Capture the cell that displays the provided text and extract its (x, y) central coordinate. 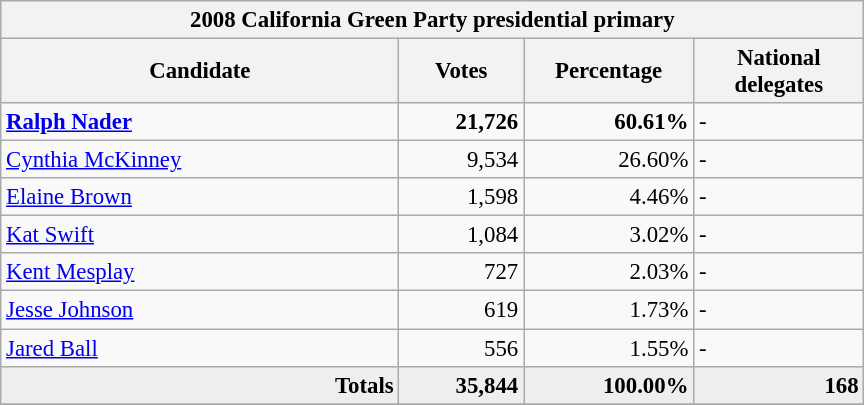
Percentage (609, 72)
Ralph Nader (200, 122)
26.60% (609, 160)
556 (462, 348)
Candidate (200, 72)
Votes (462, 72)
727 (462, 273)
619 (462, 310)
9,534 (462, 160)
100.00% (609, 385)
Elaine Brown (200, 197)
60.61% (609, 122)
National delegates (779, 72)
1,598 (462, 197)
Cynthia McKinney (200, 160)
2.03% (609, 273)
1.55% (609, 348)
3.02% (609, 235)
35,844 (462, 385)
Totals (200, 385)
21,726 (462, 122)
Kent Mesplay (200, 273)
2008 California Green Party presidential primary (432, 20)
168 (779, 385)
1.73% (609, 310)
4.46% (609, 197)
Kat Swift (200, 235)
1,084 (462, 235)
Jared Ball (200, 348)
Jesse Johnson (200, 310)
